Return [X, Y] of the center of cell containing provided text 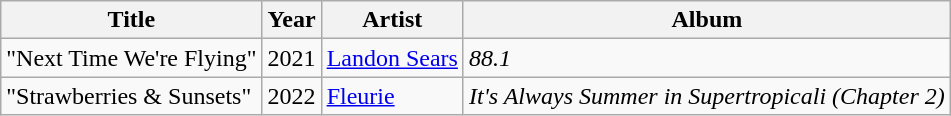
"Strawberries & Sunsets" [132, 96]
Fleurie [392, 96]
"Next Time We're Flying" [132, 58]
2022 [292, 96]
Year [292, 20]
88.1 [706, 58]
2021 [292, 58]
Artist [392, 20]
Album [706, 20]
It's Always Summer in Supertropicali (Chapter 2) [706, 96]
Title [132, 20]
Landon Sears [392, 58]
